Pinpoint the cell where the given text exists, returning its (X, Y) midpoint coordinate. 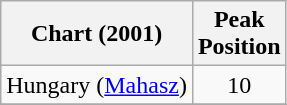
Hungary (Mahasz) (97, 85)
PeakPosition (239, 34)
10 (239, 85)
Chart (2001) (97, 34)
